Detect which cell encompasses the target text, then output its [X, Y] center coordinate. 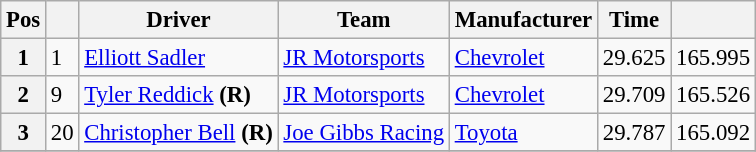
2 [24, 95]
29.709 [634, 95]
3 [24, 133]
Time [634, 20]
165.995 [714, 58]
Tyler Reddick (R) [178, 95]
Christopher Bell (R) [178, 133]
Joe Gibbs Racing [364, 133]
Elliott Sadler [178, 58]
29.787 [634, 133]
165.526 [714, 95]
Manufacturer [523, 20]
29.625 [634, 58]
Team [364, 20]
Driver [178, 20]
Toyota [523, 133]
165.092 [714, 133]
20 [62, 133]
9 [62, 95]
Pos [24, 20]
